Capture the cell that displays the provided text and extract its (X, Y) central coordinate. 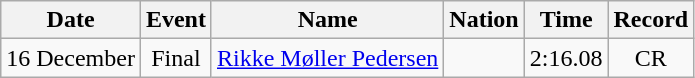
CR (651, 58)
Record (651, 20)
Date (71, 20)
Time (566, 20)
2:16.08 (566, 58)
Final (176, 58)
Event (176, 20)
Nation (484, 20)
Name (327, 20)
Rikke Møller Pedersen (327, 58)
16 December (71, 58)
